Output the [x, y] coordinate of the center of the cell containing the given text.  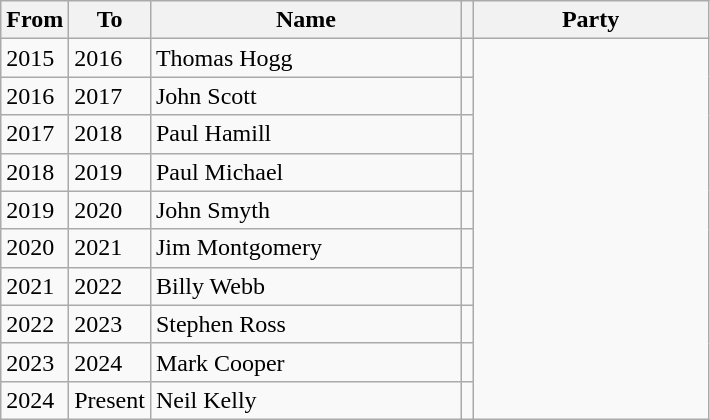
John Scott [306, 96]
Party [591, 20]
From [35, 20]
2015 [35, 58]
Present [110, 400]
Paul Hamill [306, 134]
Mark Cooper [306, 362]
Stephen Ross [306, 324]
To [110, 20]
John Smyth [306, 210]
Billy Webb [306, 286]
Paul Michael [306, 172]
Jim Montgomery [306, 248]
Name [306, 20]
Thomas Hogg [306, 58]
Neil Kelly [306, 400]
